Find where the given text appears and provide that cell's center as (x, y) coordinate. 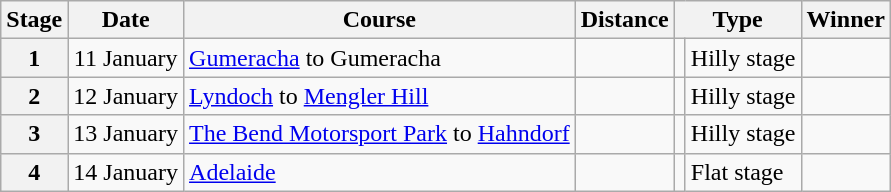
Flat stage (743, 172)
Lyndoch to Mengler Hill (380, 96)
Date (126, 20)
2 (34, 96)
Adelaide (380, 172)
4 (34, 172)
Course (380, 20)
Gumeracha to Gumeracha (380, 58)
3 (34, 134)
12 January (126, 96)
11 January (126, 58)
Distance (624, 20)
Type (738, 20)
The Bend Motorsport Park to Hahndorf (380, 134)
1 (34, 58)
14 January (126, 172)
Winner (846, 20)
13 January (126, 134)
Stage (34, 20)
